Provide the [x, y] coordinate of the cell's center where the given text is located.  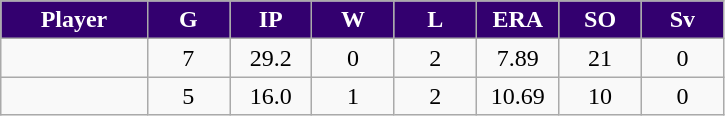
10 [600, 96]
L [435, 20]
29.2 [271, 58]
16.0 [271, 96]
G [188, 20]
10.69 [518, 96]
Sv [682, 20]
IP [271, 20]
7 [188, 58]
W [353, 20]
5 [188, 96]
Player [74, 20]
ERA [518, 20]
7.89 [518, 58]
21 [600, 58]
SO [600, 20]
1 [353, 96]
